Find where the given text appears and provide that cell's center as [X, Y] coordinate. 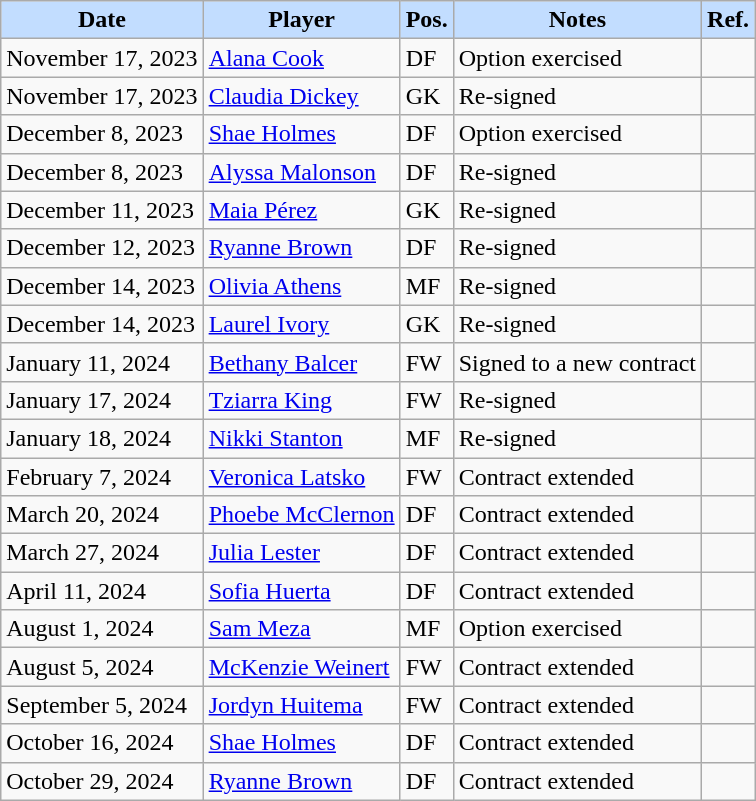
Veronica Latsko [302, 477]
January 17, 2024 [102, 400]
McKenzie Weinert [302, 667]
Laurel Ivory [302, 324]
Nikki Stanton [302, 438]
Ref. [728, 20]
Olivia Athens [302, 286]
Alyssa Malonson [302, 172]
March 20, 2024 [102, 515]
October 29, 2024 [102, 781]
Jordyn Huitema [302, 705]
Sam Meza [302, 629]
Tziarra King [302, 400]
August 1, 2024 [102, 629]
Notes [577, 20]
Signed to a new contract [577, 362]
April 11, 2024 [102, 591]
Alana Cook [302, 58]
Pos. [426, 20]
Julia Lester [302, 553]
January 18, 2024 [102, 438]
January 11, 2024 [102, 362]
Sofia Huerta [302, 591]
August 5, 2024 [102, 667]
September 5, 2024 [102, 705]
March 27, 2024 [102, 553]
Bethany Balcer [302, 362]
Date [102, 20]
December 11, 2023 [102, 210]
Claudia Dickey [302, 96]
December 12, 2023 [102, 248]
October 16, 2024 [102, 743]
February 7, 2024 [102, 477]
Phoebe McClernon [302, 515]
Maia Pérez [302, 210]
Player [302, 20]
